Identify which cell holds the provided text, then report its [X, Y] central coordinate. 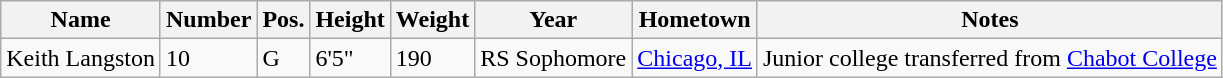
Name [81, 20]
Pos. [284, 20]
Notes [990, 20]
Keith Langston [81, 58]
190 [432, 58]
RS Sophomore [554, 58]
Chicago, IL [695, 58]
G [284, 58]
Height [350, 20]
Number [208, 20]
Junior college transferred from Chabot College [990, 58]
Year [554, 20]
Weight [432, 20]
6'5" [350, 58]
10 [208, 58]
Hometown [695, 20]
